Return (X, Y) of the center of cell containing provided text 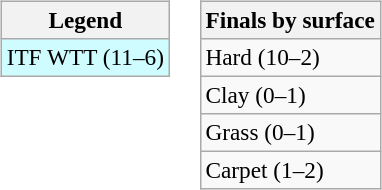
Carpet (1–2) (290, 171)
Finals by surface (290, 20)
Clay (0–1) (290, 95)
ITF WTT (11–6) (85, 57)
Grass (0–1) (290, 133)
Legend (85, 20)
Hard (10–2) (290, 57)
